Capture the cell that displays the provided text and extract its [x, y] central coordinate. 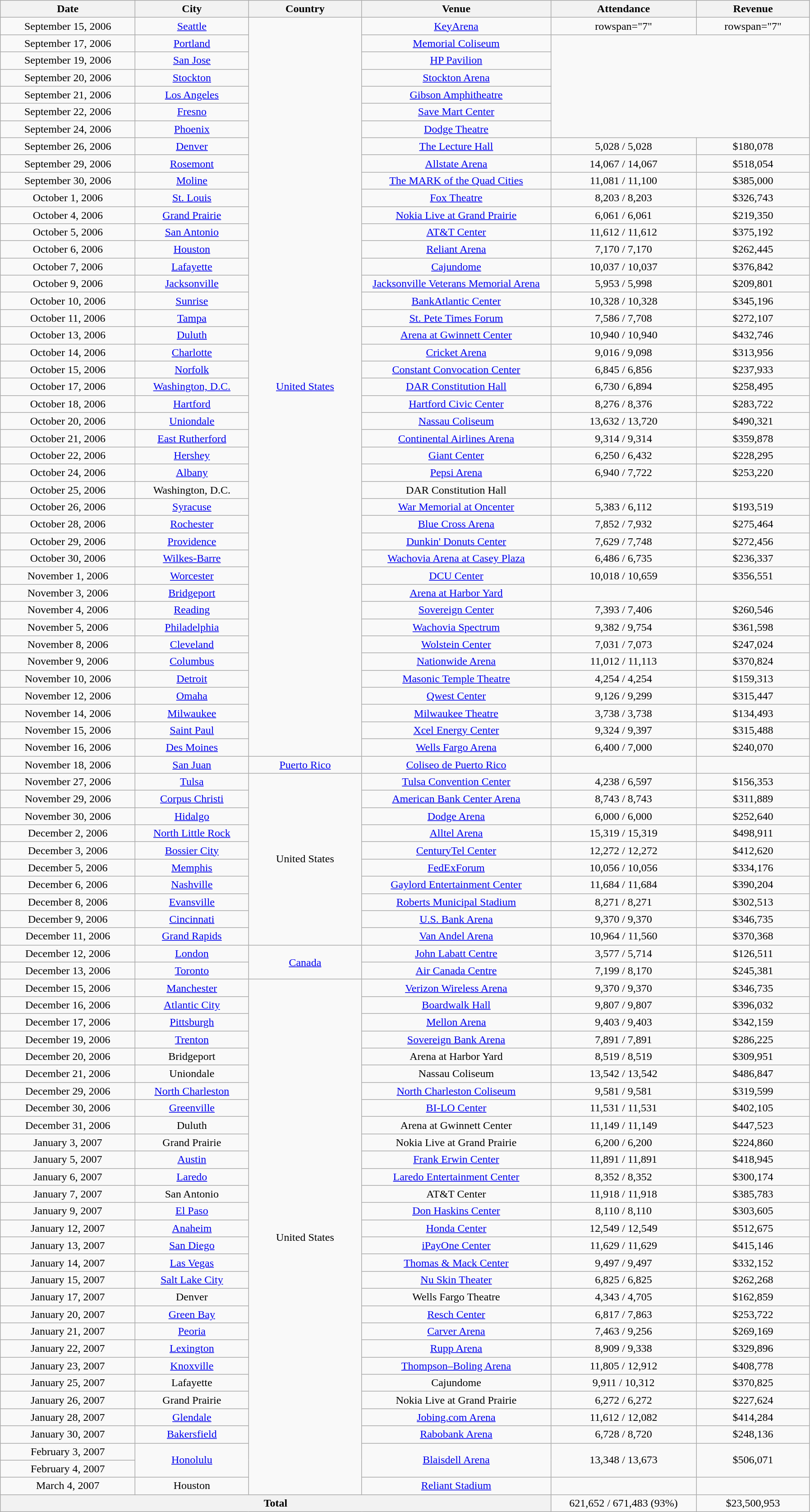
November 12, 2006 [68, 696]
Atlantic City [192, 1005]
Dodge Arena [456, 816]
October 5, 2006 [68, 232]
January 6, 2007 [68, 1177]
10,940 / 10,940 [623, 335]
6,272 / 6,272 [623, 1400]
$414,284 [753, 1417]
September 22, 2006 [68, 112]
Allstate Arena [456, 163]
St. Pete Times Forum [456, 318]
7,891 / 7,891 [623, 1039]
Air Canada Centre [456, 971]
Knoxville [192, 1366]
DCU Center [456, 576]
Corpus Christi [192, 799]
$302,513 [753, 902]
January 21, 2007 [68, 1332]
7,393 / 7,406 [623, 610]
$334,176 [753, 868]
$361,598 [753, 627]
London [192, 953]
Rabobank Arena [456, 1434]
4,343 / 4,705 [623, 1297]
$134,493 [753, 713]
February 3, 2007 [68, 1452]
Mellon Arena [456, 1022]
Moline [192, 180]
4,238 / 6,597 [623, 782]
October 1, 2006 [68, 198]
Milwaukee Theatre [456, 713]
Continental Airlines Arena [456, 438]
City [192, 9]
8,276 / 8,376 [623, 404]
October 6, 2006 [68, 250]
October 7, 2006 [68, 267]
$447,523 [753, 1125]
November 15, 2006 [68, 730]
December 11, 2006 [68, 936]
3,577 / 5,714 [623, 953]
$228,295 [753, 455]
$498,911 [753, 833]
November 14, 2006 [68, 713]
14,067 / 14,067 [623, 163]
Tulsa Convention Center [456, 782]
Cricket Arena [456, 352]
January 20, 2007 [68, 1314]
Memphis [192, 868]
Philadelphia [192, 627]
December 17, 2006 [68, 1022]
Rosemont [192, 163]
January 3, 2007 [68, 1142]
Wells Fargo Arena [456, 747]
Canada [305, 962]
6,940 / 7,722 [623, 472]
$375,192 [753, 232]
10,018 / 10,659 [623, 576]
November 29, 2006 [68, 799]
10,037 / 10,037 [623, 267]
Wells Fargo Theatre [456, 1297]
January 9, 2007 [68, 1211]
$396,032 [753, 1005]
September 19, 2006 [68, 60]
$269,169 [753, 1332]
3,738 / 3,738 [623, 713]
Stockton Arena [456, 78]
September 26, 2006 [68, 146]
Bakersfield [192, 1434]
15,319 / 15,319 [623, 833]
BankAtlantic Center [456, 301]
7,629 / 7,748 [623, 541]
Providence [192, 541]
November 27, 2006 [68, 782]
Alltel Arena [456, 833]
12,272 / 12,272 [623, 851]
CenturyTel Center [456, 851]
Toronto [192, 971]
December 12, 2006 [68, 953]
December 30, 2006 [68, 1108]
6,845 / 6,856 [623, 370]
Charlotte [192, 352]
$512,675 [753, 1228]
$262,268 [753, 1280]
November 16, 2006 [68, 747]
$236,337 [753, 559]
10,964 / 11,560 [623, 936]
December 20, 2006 [68, 1057]
December 16, 2006 [68, 1005]
Constant Convocation Center [456, 370]
11,629 / 11,629 [623, 1245]
January 17, 2007 [68, 1297]
9,497 / 9,497 [623, 1262]
$260,546 [753, 610]
North Little Rock [192, 833]
Don Haskins Center [456, 1211]
Hershey [192, 455]
October 9, 2006 [68, 284]
January 12, 2007 [68, 1228]
$376,842 [753, 267]
Van Andel Arena [456, 936]
6,400 / 7,000 [623, 747]
9,324 / 9,397 [623, 730]
Total [276, 1503]
September 21, 2006 [68, 95]
Reading [192, 610]
9,581 / 9,581 [623, 1091]
November 18, 2006 [68, 765]
Saint Paul [192, 730]
October 30, 2006 [68, 559]
Reliant Arena [456, 250]
Dunkin' Donuts Center [456, 541]
Reliant Stadium [456, 1486]
January 7, 2007 [68, 1194]
January 13, 2007 [68, 1245]
$415,146 [753, 1245]
Seattle [192, 26]
9,314 / 9,314 [623, 438]
$272,456 [753, 541]
$253,722 [753, 1314]
7,586 / 7,708 [623, 318]
$258,495 [753, 387]
October 25, 2006 [68, 490]
9,807 / 9,807 [623, 1005]
13,542 / 13,542 [623, 1074]
December 8, 2006 [68, 902]
$23,500,953 [753, 1503]
$311,889 [753, 799]
Boardwalk Hall [456, 1005]
Resch Center [456, 1314]
$319,599 [753, 1091]
$245,381 [753, 971]
$156,353 [753, 782]
7,852 / 7,932 [623, 524]
Blue Cross Arena [456, 524]
Sunrise [192, 301]
$240,070 [753, 747]
March 4, 2007 [68, 1486]
11,891 / 11,891 [623, 1160]
$408,778 [753, 1366]
American Bank Center Arena [456, 799]
$486,847 [753, 1074]
11,684 / 11,684 [623, 885]
Blaisdell Arena [456, 1460]
October 21, 2006 [68, 438]
Las Vegas [192, 1262]
Roberts Municipal Stadium [456, 902]
October 22, 2006 [68, 455]
January 14, 2007 [68, 1262]
5,383 / 6,112 [623, 507]
$272,107 [753, 318]
Pittsburgh [192, 1022]
January 22, 2007 [68, 1349]
January 23, 2007 [68, 1366]
Bossier City [192, 851]
October 20, 2006 [68, 421]
7,463 / 9,256 [623, 1332]
6,200 / 6,200 [623, 1142]
Green Bay [192, 1314]
7,199 / 8,170 [623, 971]
Nu Skin Theater [456, 1280]
Greenville [192, 1108]
San Jose [192, 60]
Tampa [192, 318]
Nationwide Arena [456, 661]
$385,783 [753, 1194]
Glendale [192, 1417]
Trenton [192, 1039]
El Paso [192, 1211]
11,918 / 11,918 [623, 1194]
Tulsa [192, 782]
Fox Theatre [456, 198]
$385,000 [753, 180]
Syracuse [192, 507]
September 15, 2006 [68, 26]
October 24, 2006 [68, 472]
$370,824 [753, 661]
$262,445 [753, 250]
September 29, 2006 [68, 163]
5,028 / 5,028 [623, 146]
The MARK of the Quad Cities [456, 180]
13,348 / 13,673 [623, 1460]
$390,204 [753, 885]
October 11, 2006 [68, 318]
Norfolk [192, 370]
Peoria [192, 1332]
Anaheim [192, 1228]
December 19, 2006 [68, 1039]
St. Louis [192, 198]
$326,743 [753, 198]
$209,801 [753, 284]
North Charleston Coliseum [456, 1091]
Sovereign Center [456, 610]
Revenue [753, 9]
$300,174 [753, 1177]
$313,956 [753, 352]
7,031 / 7,073 [623, 644]
8,519 / 8,519 [623, 1057]
December 29, 2006 [68, 1091]
11,149 / 11,149 [623, 1125]
Jobing.com Arena [456, 1417]
January 30, 2007 [68, 1434]
KeyArena [456, 26]
U.S. Bank Arena [456, 919]
October 29, 2006 [68, 541]
9,016 / 9,098 [623, 352]
6,817 / 7,863 [623, 1314]
6,728 / 8,720 [623, 1434]
John Labatt Centre [456, 953]
$159,313 [753, 679]
Memorial Coliseum [456, 43]
$345,196 [753, 301]
September 17, 2006 [68, 43]
Sovereign Bank Arena [456, 1039]
10,056 / 10,056 [623, 868]
$412,620 [753, 851]
October 26, 2006 [68, 507]
$370,368 [753, 936]
11,081 / 11,100 [623, 180]
November 5, 2006 [68, 627]
5,953 / 5,998 [623, 284]
Evansville [192, 902]
December 3, 2006 [68, 851]
$402,105 [753, 1108]
$518,054 [753, 163]
$227,624 [753, 1400]
Worcester [192, 576]
Carver Arena [456, 1332]
iPayOne Center [456, 1245]
September 24, 2006 [68, 129]
Country [305, 9]
January 26, 2007 [68, 1400]
HP Pavilion [456, 60]
$303,605 [753, 1211]
February 4, 2007 [68, 1469]
San Juan [192, 765]
Austin [192, 1160]
6,486 / 6,735 [623, 559]
$219,350 [753, 215]
Qwest Center [456, 696]
October 15, 2006 [68, 370]
San Diego [192, 1245]
Phoenix [192, 129]
FedExForum [456, 868]
$283,722 [753, 404]
Dodge Theatre [456, 129]
$370,825 [753, 1383]
Coliseo de Puerto Rico [456, 765]
December 15, 2006 [68, 988]
$418,945 [753, 1160]
Cleveland [192, 644]
Pepsi Arena [456, 472]
Milwaukee [192, 713]
9,403 / 9,403 [623, 1022]
November 9, 2006 [68, 661]
6,825 / 6,825 [623, 1280]
September 20, 2006 [68, 78]
10,328 / 10,328 [623, 301]
6,000 / 6,000 [623, 816]
November 30, 2006 [68, 816]
621,652 / 671,483 (93%) [623, 1503]
11,805 / 12,912 [623, 1366]
$275,464 [753, 524]
Wachovia Spectrum [456, 627]
January 28, 2007 [68, 1417]
6,250 / 6,432 [623, 455]
Stockton [192, 78]
Honolulu [192, 1460]
November 10, 2006 [68, 679]
Omaha [192, 696]
Laredo Entertainment Center [456, 1177]
Date [68, 9]
October 13, 2006 [68, 335]
9,382 / 9,754 [623, 627]
November 3, 2006 [68, 593]
Gaylord Entertainment Center [456, 885]
Fresno [192, 112]
$253,220 [753, 472]
$356,551 [753, 576]
$309,951 [753, 1057]
$315,488 [753, 730]
8,110 / 8,110 [623, 1211]
Honda Center [456, 1228]
Hartford [192, 404]
December 5, 2006 [68, 868]
December 21, 2006 [68, 1074]
Hartford Civic Center [456, 404]
$329,896 [753, 1349]
Jacksonville [192, 284]
October 10, 2006 [68, 301]
11,612 / 11,612 [623, 232]
January 15, 2007 [68, 1280]
Lexington [192, 1349]
$432,746 [753, 335]
Wachovia Arena at Casey Plaza [456, 559]
Jacksonville Veterans Memorial Arena [456, 284]
$342,159 [753, 1022]
12,549 / 12,549 [623, 1228]
$162,859 [753, 1297]
Cincinnati [192, 919]
November 1, 2006 [68, 576]
Albany [192, 472]
9,911 / 10,312 [623, 1383]
January 5, 2007 [68, 1160]
$490,321 [753, 421]
Verizon Wireless Arena [456, 988]
Giant Center [456, 455]
8,352 / 8,352 [623, 1177]
Venue [456, 9]
Attendance [623, 9]
December 13, 2006 [68, 971]
7,170 / 7,170 [623, 250]
8,203 / 8,203 [623, 198]
Portland [192, 43]
North Charleston [192, 1091]
$252,640 [753, 816]
Hidalgo [192, 816]
Save Mart Center [456, 112]
The Lecture Hall [456, 146]
$248,136 [753, 1434]
October 14, 2006 [68, 352]
October 18, 2006 [68, 404]
Frank Erwin Center [456, 1160]
4,254 / 4,254 [623, 679]
Masonic Temple Theatre [456, 679]
6,061 / 6,061 [623, 215]
Des Moines [192, 747]
Laredo [192, 1177]
$237,933 [753, 370]
$193,519 [753, 507]
8,271 / 8,271 [623, 902]
Nashville [192, 885]
War Memorial at Oncenter [456, 507]
13,632 / 13,720 [623, 421]
December 31, 2006 [68, 1125]
8,743 / 8,743 [623, 799]
October 17, 2006 [68, 387]
Los Angeles [192, 95]
January 25, 2007 [68, 1383]
$224,860 [753, 1142]
11,531 / 11,531 [623, 1108]
Rupp Arena [456, 1349]
$315,447 [753, 696]
November 4, 2006 [68, 610]
$180,078 [753, 146]
Thomas & Mack Center [456, 1262]
December 9, 2006 [68, 919]
Wilkes-Barre [192, 559]
Wolstein Center [456, 644]
December 2, 2006 [68, 833]
October 28, 2006 [68, 524]
$286,225 [753, 1039]
October 4, 2006 [68, 215]
11,612 / 12,082 [623, 1417]
Rochester [192, 524]
9,126 / 9,299 [623, 696]
Thompson–Boling Arena [456, 1366]
$506,071 [753, 1460]
December 6, 2006 [68, 885]
Salt Lake City [192, 1280]
$359,878 [753, 438]
$126,511 [753, 953]
8,909 / 9,338 [623, 1349]
BI-LO Center [456, 1108]
11,012 / 11,113 [623, 661]
November 8, 2006 [68, 644]
6,730 / 6,894 [623, 387]
September 30, 2006 [68, 180]
Columbus [192, 661]
Puerto Rico [305, 765]
Xcel Energy Center [456, 730]
Grand Rapids [192, 936]
Detroit [192, 679]
Manchester [192, 988]
Gibson Amphitheatre [456, 95]
$247,024 [753, 644]
East Rutherford [192, 438]
$332,152 [753, 1262]
